From the cell containing the given text, extract its center point as (x, y) coordinate. 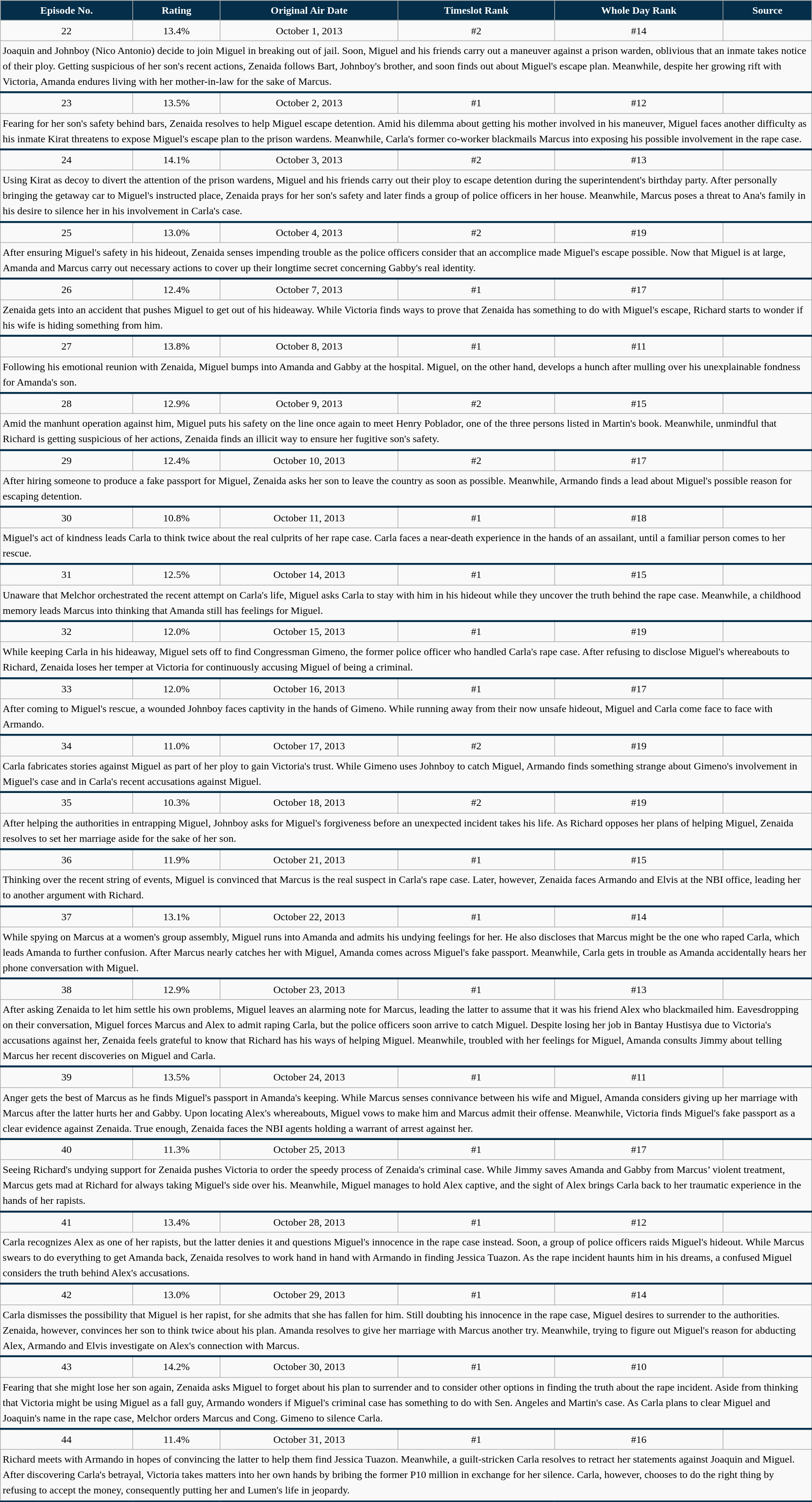
October 15, 2013 (309, 631)
#18 (639, 518)
11.3% (176, 1150)
14.1% (176, 160)
October 8, 2013 (309, 346)
23 (67, 103)
October 14, 2013 (309, 574)
30 (67, 518)
10.8% (176, 518)
October 17, 2013 (309, 745)
28 (67, 404)
31 (67, 574)
#10 (639, 1367)
October 10, 2013 (309, 460)
26 (67, 290)
October 30, 2013 (309, 1367)
32 (67, 631)
October 1, 2013 (309, 31)
10.3% (176, 803)
14.2% (176, 1367)
Whole Day Rank (639, 10)
27 (67, 346)
43 (67, 1367)
October 29, 2013 (309, 1295)
October 18, 2013 (309, 803)
33 (67, 689)
38 (67, 989)
44 (67, 1439)
41 (67, 1222)
Timeslot Rank (476, 10)
#16 (639, 1439)
Source (767, 10)
36 (67, 859)
34 (67, 745)
October 31, 2013 (309, 1439)
October 4, 2013 (309, 232)
October 3, 2013 (309, 160)
11.0% (176, 745)
Rating (176, 10)
37 (67, 917)
29 (67, 460)
October 28, 2013 (309, 1222)
24 (67, 160)
Episode No. (67, 10)
October 22, 2013 (309, 917)
October 24, 2013 (309, 1077)
October 9, 2013 (309, 404)
12.5% (176, 574)
October 25, 2013 (309, 1150)
35 (67, 803)
October 2, 2013 (309, 103)
October 7, 2013 (309, 290)
42 (67, 1295)
October 16, 2013 (309, 689)
11.9% (176, 859)
October 11, 2013 (309, 518)
22 (67, 31)
11.4% (176, 1439)
October 21, 2013 (309, 859)
Original Air Date (309, 10)
39 (67, 1077)
October 23, 2013 (309, 989)
13.1% (176, 917)
25 (67, 232)
13.8% (176, 346)
40 (67, 1150)
